For the text-containing cell, return its midpoint in (x, y) coordinate format. 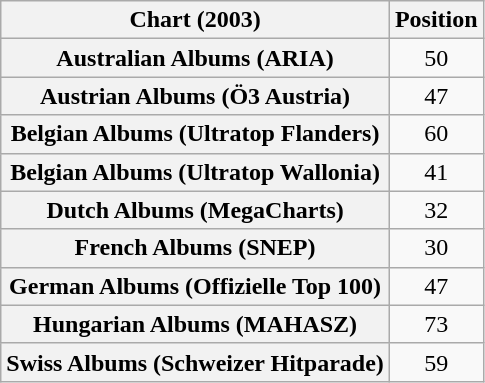
Swiss Albums (Schweizer Hitparade) (196, 362)
50 (436, 58)
Hungarian Albums (MAHASZ) (196, 324)
Position (436, 20)
41 (436, 172)
Belgian Albums (Ultratop Wallonia) (196, 172)
30 (436, 248)
Austrian Albums (Ö3 Austria) (196, 96)
73 (436, 324)
French Albums (SNEP) (196, 248)
Australian Albums (ARIA) (196, 58)
59 (436, 362)
60 (436, 134)
Dutch Albums (MegaCharts) (196, 210)
German Albums (Offizielle Top 100) (196, 286)
Belgian Albums (Ultratop Flanders) (196, 134)
32 (436, 210)
Chart (2003) (196, 20)
